Detect which cell encompasses the target text, then output its (x, y) center coordinate. 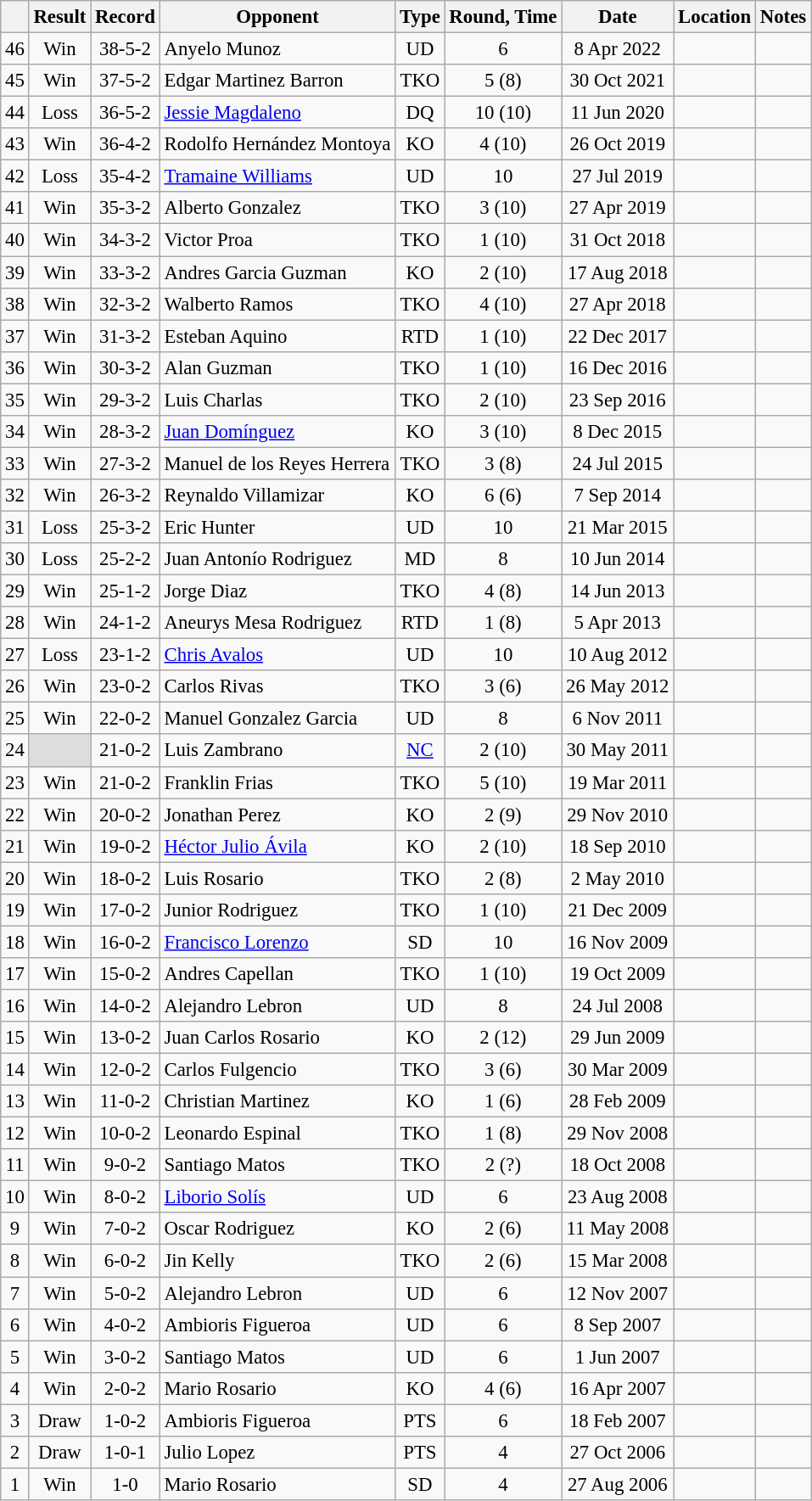
11 May 2008 (618, 1229)
Tramaine Williams (277, 176)
26 May 2012 (618, 686)
14-0-2 (126, 1005)
Jessie Magdaleno (277, 113)
8-0-2 (126, 1197)
39 (15, 272)
23-1-2 (126, 655)
Jin Kelly (277, 1261)
31 Oct 2018 (618, 240)
43 (15, 144)
Luis Zambrano (277, 751)
Notes (782, 17)
34-3-2 (126, 240)
18 Sep 2010 (618, 846)
35 (15, 400)
44 (15, 113)
41 (15, 208)
40 (15, 240)
Luis Rosario (277, 878)
Opponent (277, 17)
27 Jul 2019 (618, 176)
27 (15, 655)
24 Jul 2008 (618, 1005)
10 (10) (503, 113)
1 Jun 2007 (618, 1357)
Manuel de los Reyes Herrera (277, 463)
Oscar Rodriguez (277, 1229)
Esteban Aquino (277, 336)
5 (15, 1357)
Anyelo Munoz (277, 49)
23 (15, 782)
Eric Hunter (277, 527)
16 Apr 2007 (618, 1388)
19-0-2 (126, 846)
31-3-2 (126, 336)
32-3-2 (126, 304)
30-3-2 (126, 367)
33 (15, 463)
21 Dec 2009 (618, 910)
27 Apr 2019 (618, 208)
Liborio Solís (277, 1197)
1-0-1 (126, 1453)
37 (15, 336)
4 (8) (503, 591)
Franklin Frias (277, 782)
16 Dec 2016 (618, 367)
32 (15, 496)
12 Nov 2007 (618, 1293)
23-0-2 (126, 686)
17-0-2 (126, 910)
29 Nov 2008 (618, 1134)
37-5-2 (126, 81)
2-0-2 (126, 1388)
19 Mar 2011 (618, 782)
15 Mar 2008 (618, 1261)
Type (420, 17)
7 Sep 2014 (618, 496)
38-5-2 (126, 49)
Manuel Gonzalez Garcia (277, 719)
27-3-2 (126, 463)
Location (714, 17)
Round, Time (503, 17)
4 (6) (503, 1388)
Juan Carlos Rosario (277, 1038)
22-0-2 (126, 719)
18 (15, 942)
Junior Rodriguez (277, 910)
Carlos Fulgencio (277, 1070)
Edgar Martinez Barron (277, 81)
Héctor Julio Ávila (277, 846)
NC (420, 751)
24-1-2 (126, 623)
26-3-2 (126, 496)
Victor Proa (277, 240)
13-0-2 (126, 1038)
45 (15, 81)
25-2-2 (126, 559)
Reynaldo Villamizar (277, 496)
46 (15, 49)
11 Jun 2020 (618, 113)
22 Dec 2017 (618, 336)
20-0-2 (126, 815)
8 Apr 2022 (618, 49)
42 (15, 176)
18 Oct 2008 (618, 1165)
22 (15, 815)
Leonardo Espinal (277, 1134)
8 Dec 2015 (618, 432)
30 (15, 559)
6 Nov 2011 (618, 719)
DQ (420, 113)
1 (15, 1484)
9 (15, 1229)
2 (8) (503, 878)
2 (9) (503, 815)
10 Jun 2014 (618, 559)
Juan Domínguez (277, 432)
17 Aug 2018 (618, 272)
31 (15, 527)
24 (15, 751)
38 (15, 304)
Result (59, 17)
Jorge Diaz (277, 591)
3-0-2 (126, 1357)
23 Aug 2008 (618, 1197)
11-0-2 (126, 1101)
30 Mar 2009 (618, 1070)
28-3-2 (126, 432)
14 (15, 1070)
Francisco Lorenzo (277, 942)
18 Feb 2007 (618, 1420)
2 May 2010 (618, 878)
8 Sep 2007 (618, 1325)
15-0-2 (126, 974)
30 Oct 2021 (618, 81)
29 Nov 2010 (618, 815)
29 Jun 2009 (618, 1038)
13 (15, 1101)
26 (15, 686)
6 (6) (503, 496)
30 May 2011 (618, 751)
Date (618, 17)
Andres Capellan (277, 974)
27 Apr 2018 (618, 304)
26 Oct 2019 (618, 144)
27 Oct 2006 (618, 1453)
29 (15, 591)
12-0-2 (126, 1070)
5 (8) (503, 81)
16 (15, 1005)
3 (15, 1420)
Juan Antonío Rodriguez (277, 559)
Alan Guzman (277, 367)
28 (15, 623)
24 Jul 2015 (618, 463)
Walberto Ramos (277, 304)
Andres Garcia Guzman (277, 272)
29-3-2 (126, 400)
10 Aug 2012 (618, 655)
21 Mar 2015 (618, 527)
MD (420, 559)
36-5-2 (126, 113)
Chris Avalos (277, 655)
Jonathan Perez (277, 815)
7-0-2 (126, 1229)
4-0-2 (126, 1325)
19 Oct 2009 (618, 974)
25-3-2 (126, 527)
21 (15, 846)
9-0-2 (126, 1165)
2 (12) (503, 1038)
15 (15, 1038)
5 (10) (503, 782)
18-0-2 (126, 878)
1-0-2 (126, 1420)
1 (6) (503, 1101)
7 (15, 1293)
5 Apr 2013 (618, 623)
35-4-2 (126, 176)
16 Nov 2009 (618, 942)
25-1-2 (126, 591)
Christian Martinez (277, 1101)
1-0 (126, 1484)
Luis Charlas (277, 400)
19 (15, 910)
6-0-2 (126, 1261)
2 (15, 1453)
36-4-2 (126, 144)
20 (15, 878)
5-0-2 (126, 1293)
10-0-2 (126, 1134)
17 (15, 974)
3 (8) (503, 463)
11 (15, 1165)
Carlos Rivas (277, 686)
2 (?) (503, 1165)
27 Aug 2006 (618, 1484)
Record (126, 17)
16-0-2 (126, 942)
35-3-2 (126, 208)
33-3-2 (126, 272)
14 Jun 2013 (618, 591)
Rodolfo Hernández Montoya (277, 144)
Julio Lopez (277, 1453)
12 (15, 1134)
28 Feb 2009 (618, 1101)
Alberto Gonzalez (277, 208)
36 (15, 367)
34 (15, 432)
25 (15, 719)
23 Sep 2016 (618, 400)
Aneurys Mesa Rodriguez (277, 623)
